Provide the [x, y] coordinate of the cell's center where the given text is located.  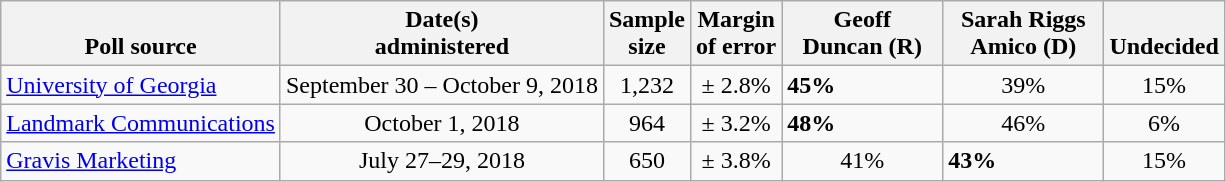
± 2.8% [736, 85]
September 30 – October 9, 2018 [442, 85]
± 3.8% [736, 161]
± 3.2% [736, 123]
GeoffDuncan (R) [862, 34]
964 [646, 123]
45% [862, 85]
University of Georgia [141, 85]
Samplesize [646, 34]
Marginof error [736, 34]
48% [862, 123]
650 [646, 161]
41% [862, 161]
39% [1024, 85]
Sarah RiggsAmico (D) [1024, 34]
October 1, 2018 [442, 123]
July 27–29, 2018 [442, 161]
Date(s)administered [442, 34]
Gravis Marketing [141, 161]
1,232 [646, 85]
Landmark Communications [141, 123]
Undecided [1164, 34]
43% [1024, 161]
6% [1164, 123]
Poll source [141, 34]
46% [1024, 123]
